From the cell containing the given text, extract its center point as [x, y] coordinate. 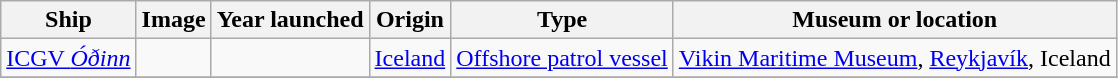
Ship [68, 20]
Vikin Maritime Museum, Reykjavík, Iceland [894, 58]
ICGV Óðinn [68, 58]
Image [174, 20]
Museum or location [894, 20]
Origin [410, 20]
Offshore patrol vessel [562, 58]
Iceland [410, 58]
Year launched [290, 20]
Type [562, 20]
